From the cell containing the given text, extract its center point as [x, y] coordinate. 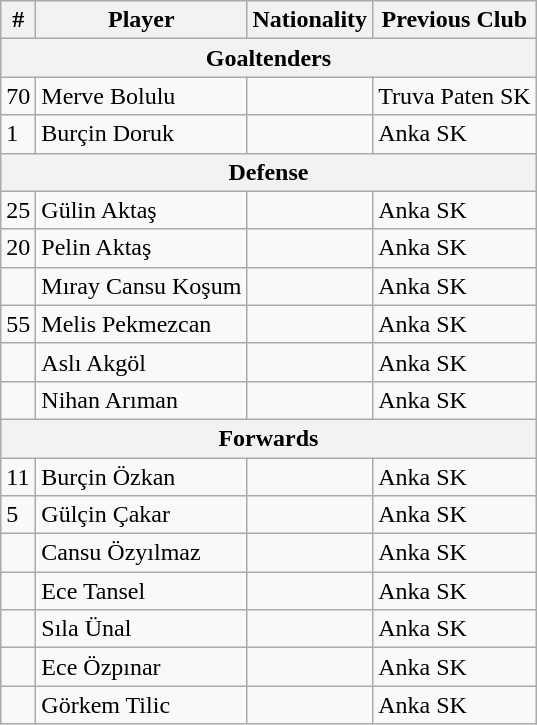
Mıray Cansu Koşum [142, 286]
11 [18, 477]
5 [18, 515]
1 [18, 134]
Merve Bolulu [142, 96]
Gülçin Çakar [142, 515]
Player [142, 20]
Ece Tansel [142, 591]
Goaltenders [268, 58]
Ece Özpınar [142, 667]
Melis Pekmezcan [142, 324]
Forwards [268, 438]
20 [18, 248]
Görkem Tilic [142, 705]
70 [18, 96]
Previous Club [455, 20]
Nihan Arıman [142, 400]
Cansu Özyılmaz [142, 553]
Nationality [310, 20]
Defense [268, 172]
25 [18, 210]
55 [18, 324]
Gülin Aktaş [142, 210]
Burçin Doruk [142, 134]
Burçin Özkan [142, 477]
Aslı Akgöl [142, 362]
# [18, 20]
Sıla Ünal [142, 629]
Pelin Aktaş [142, 248]
Truva Paten SK [455, 96]
